From the cell containing the given text, extract its center point as [X, Y] coordinate. 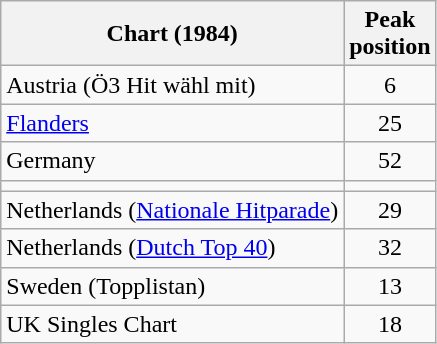
Chart (1984) [172, 34]
Netherlands (Nationale Hitparade) [172, 210]
UK Singles Chart [172, 324]
52 [390, 161]
18 [390, 324]
Flanders [172, 123]
Austria (Ö3 Hit wähl mit) [172, 85]
Sweden (Topplistan) [172, 286]
Peakposition [390, 34]
Netherlands (Dutch Top 40) [172, 248]
29 [390, 210]
13 [390, 286]
32 [390, 248]
25 [390, 123]
6 [390, 85]
Germany [172, 161]
